Identify which cell holds the provided text, then report its (X, Y) central coordinate. 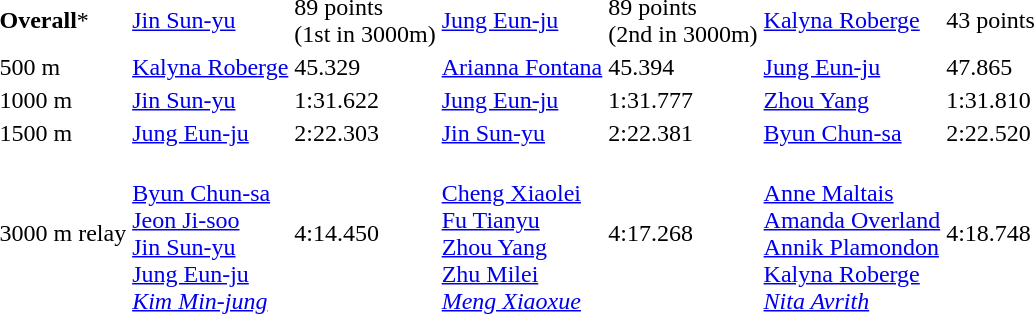
Kalyna Roberge (210, 67)
Zhou Yang (852, 100)
1:31.622 (365, 100)
Byun Chun-sa (852, 133)
2:22.303 (365, 133)
Arianna Fontana (522, 67)
45.394 (683, 67)
1:31.777 (683, 100)
45.329 (365, 67)
2:22.381 (683, 133)
